Extract the [x, y] coordinate from the center of the cell holding the provided text.  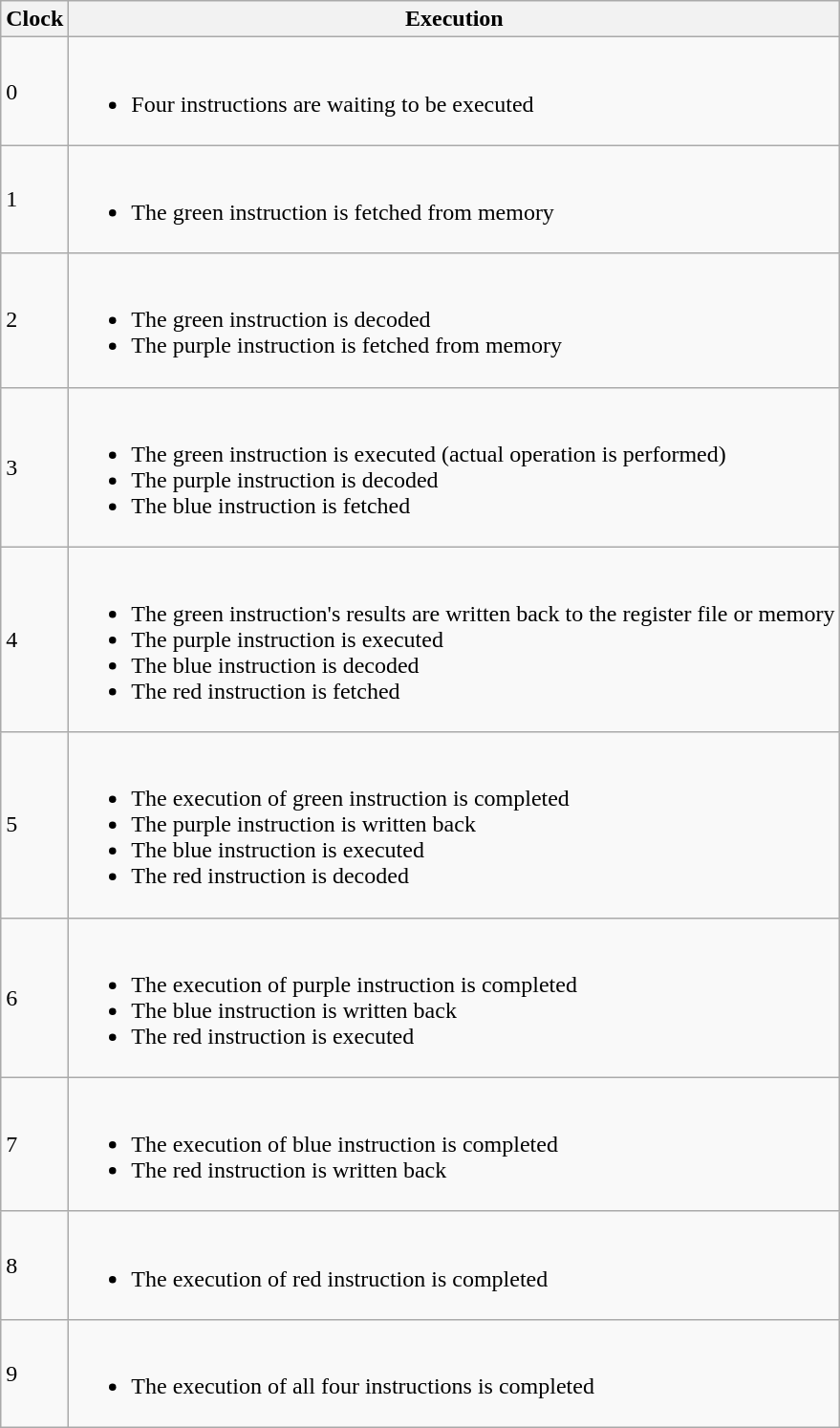
4 [34, 639]
The green instruction is fetched from memory [455, 199]
The execution of red instruction is completed [455, 1266]
6 [34, 998]
3 [34, 466]
8 [34, 1266]
9 [34, 1373]
Clock [34, 19]
2 [34, 320]
Four instructions are waiting to be executed [455, 92]
1 [34, 199]
0 [34, 92]
The execution of green instruction is completedThe purple instruction is written backThe blue instruction is executedThe red instruction is decoded [455, 825]
The execution of all four instructions is completed [455, 1373]
The green instruction is decodedThe purple instruction is fetched from memory [455, 320]
Execution [455, 19]
7 [34, 1144]
The green instruction is executed (actual operation is performed)The purple instruction is decodedThe blue instruction is fetched [455, 466]
The execution of blue instruction is completedThe red instruction is written back [455, 1144]
The execution of purple instruction is completedThe blue instruction is written backThe red instruction is executed [455, 998]
5 [34, 825]
